Search for the cell housing the specified text and yield its [X, Y] center coordinate. 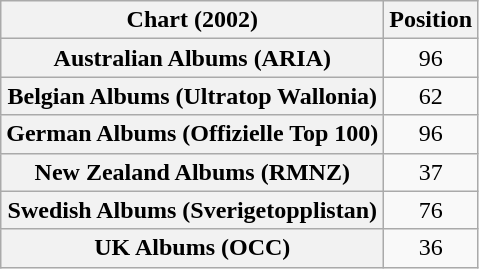
36 [431, 248]
76 [431, 210]
Chart (2002) [192, 20]
Belgian Albums (Ultratop Wallonia) [192, 96]
Australian Albums (ARIA) [192, 58]
Position [431, 20]
Swedish Albums (Sverigetopplistan) [192, 210]
German Albums (Offizielle Top 100) [192, 134]
62 [431, 96]
New Zealand Albums (RMNZ) [192, 172]
37 [431, 172]
UK Albums (OCC) [192, 248]
